Find where the given text appears and provide that cell's center as [X, Y] coordinate. 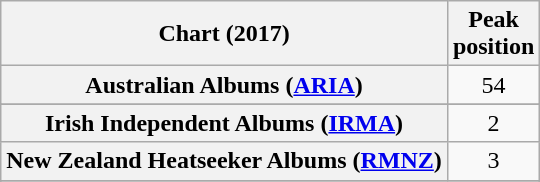
New Zealand Heatseeker Albums (RMNZ) [224, 161]
2 [493, 123]
Irish Independent Albums (IRMA) [224, 123]
3 [493, 161]
Peakposition [493, 34]
54 [493, 85]
Australian Albums (ARIA) [224, 85]
Chart (2017) [224, 34]
